Find where the given text appears and provide that cell's center as [X, Y] coordinate. 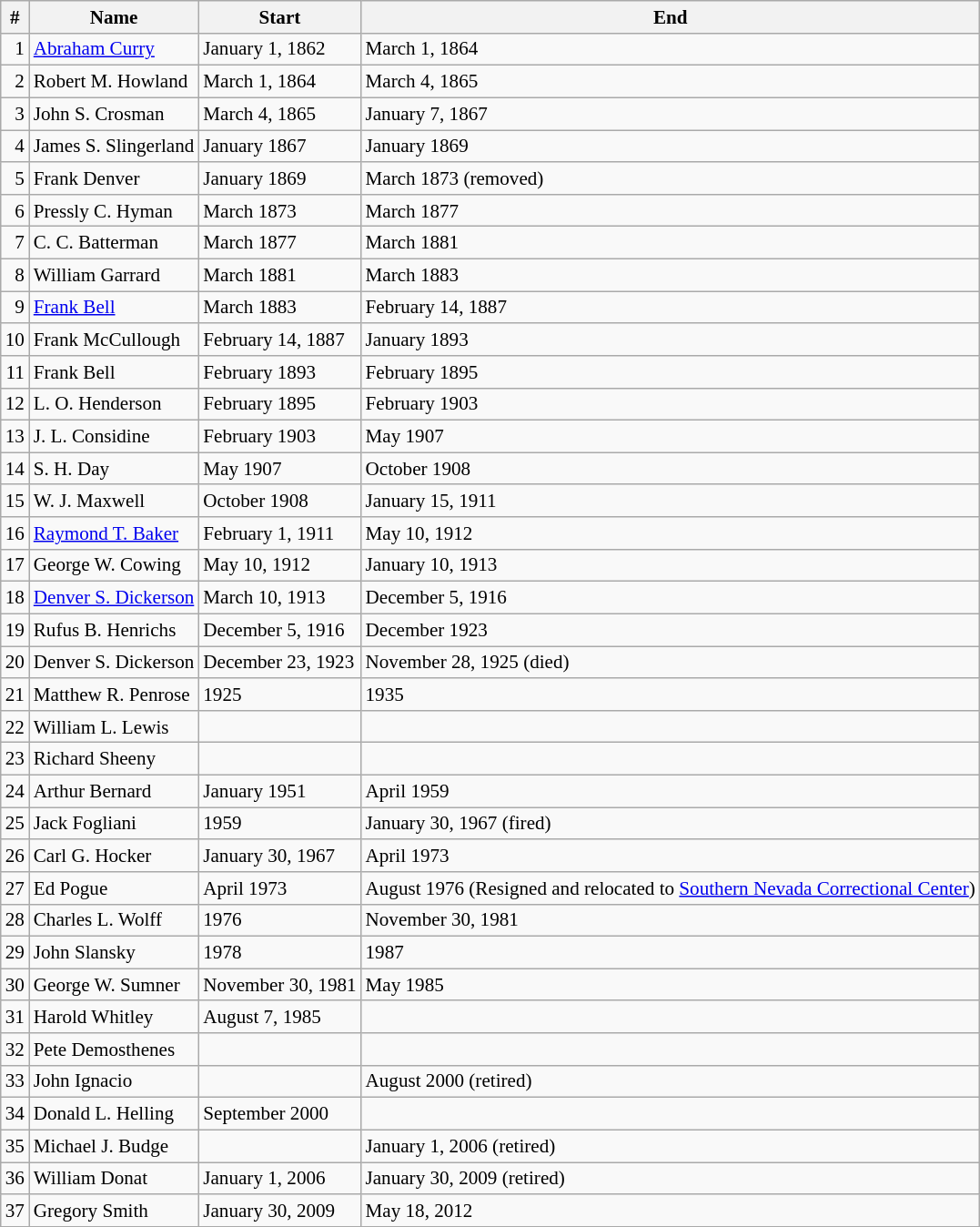
1935 [671, 694]
George W. Cowing [114, 564]
February 1893 [279, 371]
January 30, 2009 (retired) [671, 1178]
14 [15, 468]
3 [15, 113]
January 30, 1967 (fired) [671, 823]
34 [15, 1114]
Rufus B. Henrichs [114, 630]
August 2000 (retired) [671, 1081]
1978 [279, 952]
Matthew R. Penrose [114, 694]
W. J. Maxwell [114, 501]
10 [15, 339]
37 [15, 1211]
Raymond T. Baker [114, 533]
March 1873 (removed) [671, 178]
8 [15, 275]
January 15, 1911 [671, 501]
30 [15, 985]
Harold Whitley [114, 1016]
L. O. Henderson [114, 404]
January 30, 1967 [279, 856]
James S. Slingerland [114, 146]
January 10, 1913 [671, 564]
Charles L. Wolff [114, 919]
2 [15, 82]
January 1867 [279, 146]
End [671, 16]
24 [15, 790]
Pressly C. Hyman [114, 209]
4 [15, 146]
January 1, 2006 [279, 1178]
February 1, 1911 [279, 533]
19 [15, 630]
32 [15, 1049]
Donald L. Helling [114, 1114]
George W. Sumner [114, 985]
December 1923 [671, 630]
Gregory Smith [114, 1211]
January 7, 1867 [671, 113]
1959 [279, 823]
Pete Demosthenes [114, 1049]
27 [15, 888]
22 [15, 726]
January 1, 2006 (retired) [671, 1145]
21 [15, 694]
20 [15, 663]
Name [114, 16]
Abraham Curry [114, 49]
26 [15, 856]
May 1985 [671, 985]
John Slansky [114, 952]
John S. Crosman [114, 113]
May 18, 2012 [671, 1211]
Jack Fogliani [114, 823]
March 1873 [279, 209]
August 1976 (Resigned and relocated to Southern Nevada Correctional Center) [671, 888]
December 23, 1923 [279, 663]
April 1959 [671, 790]
1925 [279, 694]
Start [279, 16]
January 1951 [279, 790]
J. L. Considine [114, 437]
January 1, 1862 [279, 49]
17 [15, 564]
William L. Lewis [114, 726]
January 30, 2009 [279, 1211]
33 [15, 1081]
25 [15, 823]
6 [15, 209]
Frank Denver [114, 178]
11 [15, 371]
1987 [671, 952]
5 [15, 178]
Michael J. Budge [114, 1145]
# [15, 16]
36 [15, 1178]
March 10, 1913 [279, 597]
John Ignacio [114, 1081]
7 [15, 242]
31 [15, 1016]
William Garrard [114, 275]
William Donat [114, 1178]
Richard Sheeny [114, 759]
35 [15, 1145]
Ed Pogue [114, 888]
Frank McCullough [114, 339]
9 [15, 308]
S. H. Day [114, 468]
16 [15, 533]
13 [15, 437]
1 [15, 49]
12 [15, 404]
August 7, 1985 [279, 1016]
15 [15, 501]
C. C. Batterman [114, 242]
1976 [279, 919]
Robert M. Howland [114, 82]
29 [15, 952]
January 1893 [671, 339]
18 [15, 597]
Carl G. Hocker [114, 856]
28 [15, 919]
23 [15, 759]
November 28, 1925 (died) [671, 663]
September 2000 [279, 1114]
Arthur Bernard [114, 790]
